Identify which cell holds the provided text, then report its (x, y) central coordinate. 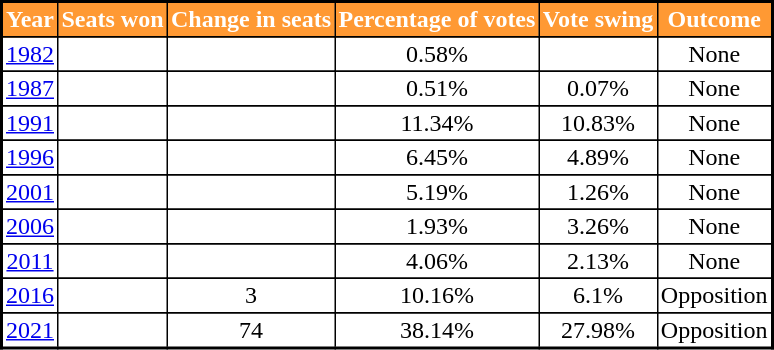
6.1% (598, 295)
1987 (30, 88)
2006 (30, 226)
2016 (30, 295)
3.26% (598, 226)
38.14% (437, 330)
Percentage of votes (437, 20)
10.16% (437, 295)
Seats won (113, 20)
1.93% (437, 226)
2021 (30, 330)
10.83% (598, 123)
3 (251, 295)
Year (30, 20)
6.45% (437, 157)
1996 (30, 157)
74 (251, 330)
4.06% (437, 261)
0.07% (598, 88)
2001 (30, 192)
4.89% (598, 157)
2011 (30, 261)
1991 (30, 123)
Change in seats (251, 20)
0.58% (437, 54)
5.19% (437, 192)
Outcome (714, 20)
2.13% (598, 261)
Vote swing (598, 20)
11.34% (437, 123)
1982 (30, 54)
1.26% (598, 192)
0.51% (437, 88)
27.98% (598, 330)
